Extract the [X, Y] coordinate from the center of the cell holding the provided text.  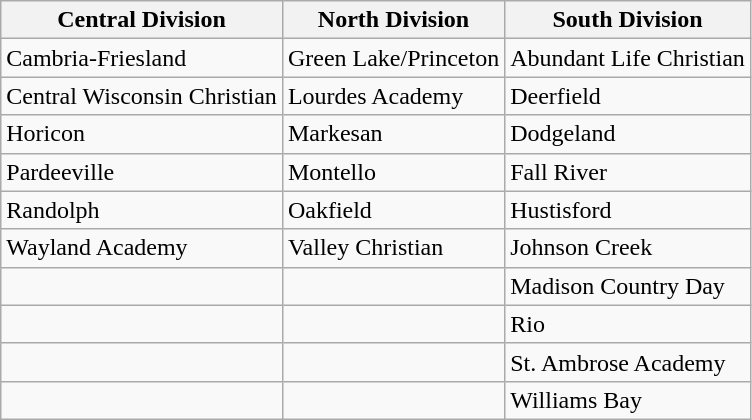
Valley Christian [393, 248]
Cambria-Friesland [142, 58]
Randolph [142, 210]
St. Ambrose Academy [628, 362]
Horicon [142, 134]
Deerfield [628, 96]
Madison Country Day [628, 286]
Green Lake/Princeton [393, 58]
Williams Bay [628, 400]
Markesan [393, 134]
Wayland Academy [142, 248]
Dodgeland [628, 134]
North Division [393, 20]
Hustisford [628, 210]
Johnson Creek [628, 248]
Rio [628, 324]
Central Division [142, 20]
Oakfield [393, 210]
South Division [628, 20]
Montello [393, 172]
Abundant Life Christian [628, 58]
Pardeeville [142, 172]
Lourdes Academy [393, 96]
Fall River [628, 172]
Central Wisconsin Christian [142, 96]
